From the cell containing the given text, extract its center point as (X, Y) coordinate. 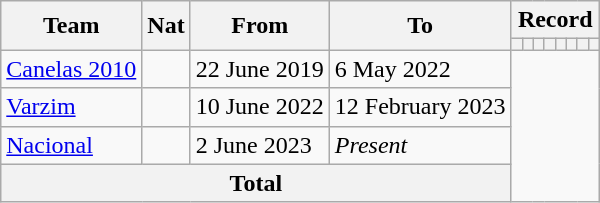
Present (420, 145)
From (260, 26)
Record (555, 20)
Nacional (72, 145)
Canelas 2010 (72, 69)
2 June 2023 (260, 145)
Total (256, 183)
22 June 2019 (260, 69)
Team (72, 26)
Nat (166, 26)
10 June 2022 (260, 107)
12 February 2023 (420, 107)
Varzim (72, 107)
To (420, 26)
6 May 2022 (420, 69)
